Find where the given text appears and provide that cell's center as (x, y) coordinate. 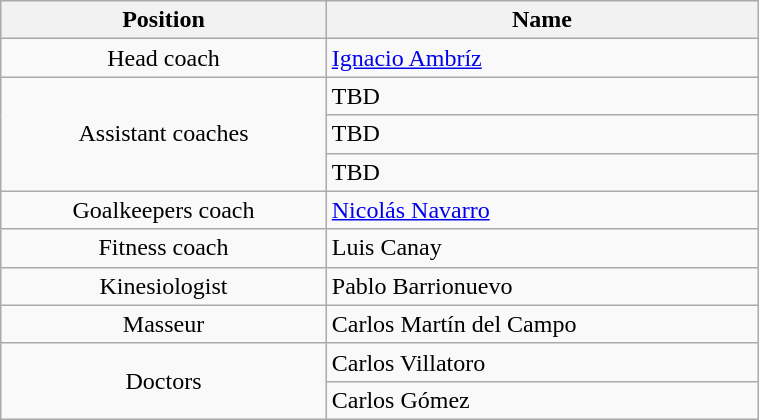
Nicolás Navarro (542, 210)
Goalkeepers coach (164, 210)
Head coach (164, 58)
Position (164, 20)
Pablo Barrionuevo (542, 286)
Carlos Villatoro (542, 362)
Ignacio Ambríz (542, 58)
Assistant coaches (164, 134)
Kinesiologist (164, 286)
Carlos Martín del Campo (542, 324)
Masseur (164, 324)
Carlos Gómez (542, 400)
Doctors (164, 381)
Name (542, 20)
Fitness coach (164, 248)
Luis Canay (542, 248)
